Return [X, Y] of the center of cell containing provided text 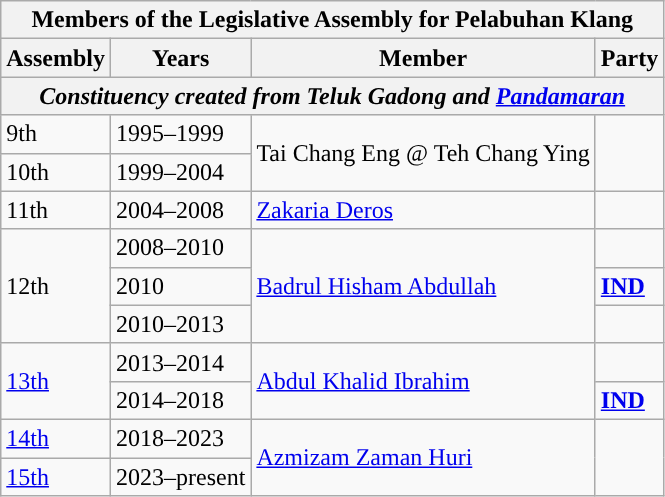
Members of the Legislative Assembly for Pelabuhan Klang [332, 20]
13th [56, 381]
15th [56, 477]
Member [423, 58]
Party [629, 58]
Assembly [56, 58]
Badrul Hisham Abdullah [423, 286]
1995–1999 [180, 134]
Years [180, 58]
2008–2010 [180, 248]
11th [56, 210]
10th [56, 172]
2010–2013 [180, 324]
Constituency created from Teluk Gadong and Pandamaran [332, 96]
Abdul Khalid Ibrahim [423, 381]
9th [56, 134]
Zakaria Deros [423, 210]
Tai Chang Eng @ Teh Chang Ying [423, 153]
14th [56, 438]
2010 [180, 286]
2013–2014 [180, 362]
Azmizam Zaman Huri [423, 457]
2004–2008 [180, 210]
12th [56, 286]
2018–2023 [180, 438]
2023–present [180, 477]
1999–2004 [180, 172]
2014–2018 [180, 400]
